Locate the cell with the specified text and output its (x, y) center coordinate. 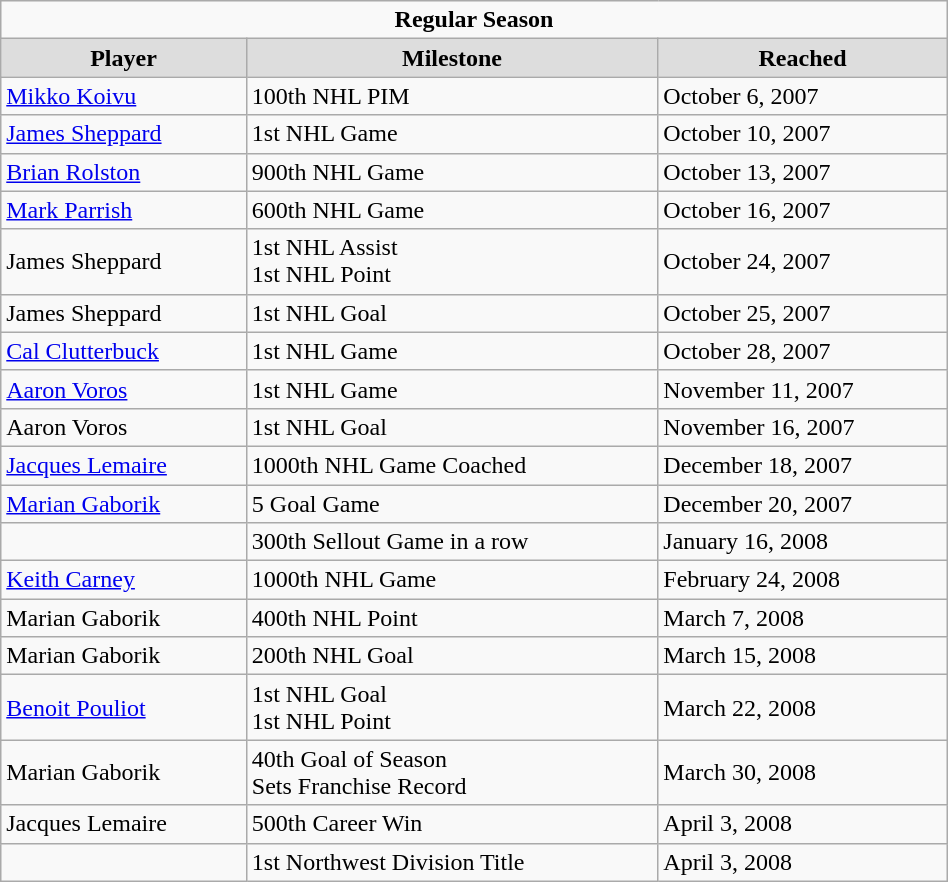
100th NHL PIM (452, 96)
Player (124, 58)
October 25, 2007 (802, 313)
200th NHL Goal (452, 656)
December 20, 2007 (802, 503)
300th Sellout Game in a row (452, 542)
March 15, 2008 (802, 656)
40th Goal of SeasonSets Franchise Record (452, 772)
Keith Carney (124, 580)
Benoit Pouliot (124, 708)
Brian Rolston (124, 172)
March 30, 2008 (802, 772)
Reached (802, 58)
October 10, 2007 (802, 134)
5 Goal Game (452, 503)
1st NHL Assist1st NHL Point (452, 262)
900th NHL Game (452, 172)
October 16, 2007 (802, 210)
Mark Parrish (124, 210)
600th NHL Game (452, 210)
December 18, 2007 (802, 465)
Milestone (452, 58)
October 6, 2007 (802, 96)
400th NHL Point (452, 618)
January 16, 2008 (802, 542)
March 22, 2008 (802, 708)
Cal Clutterbuck (124, 351)
1st Northwest Division Title (452, 862)
1st NHL Goal1st NHL Point (452, 708)
500th Career Win (452, 824)
November 16, 2007 (802, 427)
February 24, 2008 (802, 580)
October 13, 2007 (802, 172)
Regular Season (474, 20)
1000th NHL Game (452, 580)
March 7, 2008 (802, 618)
October 28, 2007 (802, 351)
1000th NHL Game Coached (452, 465)
Mikko Koivu (124, 96)
November 11, 2007 (802, 389)
October 24, 2007 (802, 262)
